Pinpoint the cell where the given text exists, returning its (x, y) midpoint coordinate. 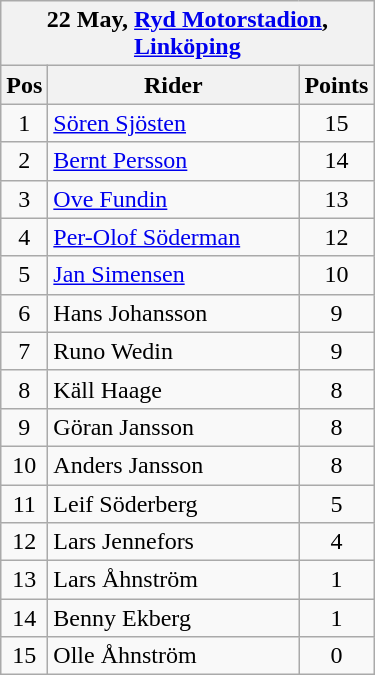
Ove Fundin (174, 199)
Per-Olof Söderman (174, 237)
Points (336, 85)
0 (336, 656)
Sören Sjösten (174, 123)
Lars Jennefors (174, 542)
Bernt Persson (174, 161)
2 (24, 161)
Benny Ekberg (174, 618)
Hans Johansson (174, 313)
Pos (24, 85)
Anders Jansson (174, 465)
Käll Haage (174, 389)
11 (24, 503)
Lars Åhnström (174, 580)
Rider (174, 85)
7 (24, 351)
Leif Söderberg (174, 503)
22 May, Ryd Motorstadion, Linköping (188, 34)
6 (24, 313)
Jan Simensen (174, 275)
Olle Åhnström (174, 656)
Göran Jansson (174, 427)
3 (24, 199)
Runo Wedin (174, 351)
